Find where the given text appears and provide that cell's center as [X, Y] coordinate. 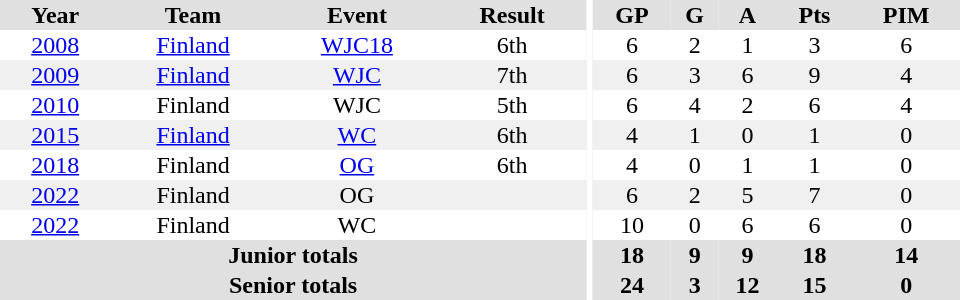
A [747, 15]
15 [815, 285]
14 [906, 255]
24 [632, 285]
5 [747, 195]
GP [632, 15]
2015 [55, 135]
2009 [55, 75]
2008 [55, 45]
Result [512, 15]
5th [512, 105]
7 [815, 195]
7th [512, 75]
10 [632, 225]
Team [192, 15]
Year [55, 15]
Junior totals [293, 255]
Event [357, 15]
2010 [55, 105]
PIM [906, 15]
2018 [55, 165]
WJC18 [357, 45]
12 [747, 285]
Senior totals [293, 285]
G [694, 15]
Pts [815, 15]
